For the text-containing cell, return its midpoint in (x, y) coordinate format. 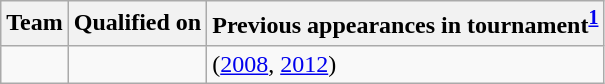
Qualified on (137, 24)
Previous appearances in tournament1 (406, 24)
(2008, 2012) (406, 64)
Team (35, 24)
